Scan for the cell matching the given text and deliver its [x, y] coordinate at center. 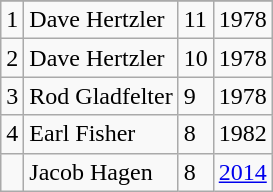
10 [196, 58]
2014 [242, 172]
Rod Gladfelter [101, 96]
3 [12, 96]
4 [12, 134]
11 [196, 20]
2 [12, 58]
1982 [242, 134]
Jacob Hagen [101, 172]
1 [12, 20]
Earl Fisher [101, 134]
9 [196, 96]
